Output the (X, Y) coordinate of the center of the cell containing the given text.  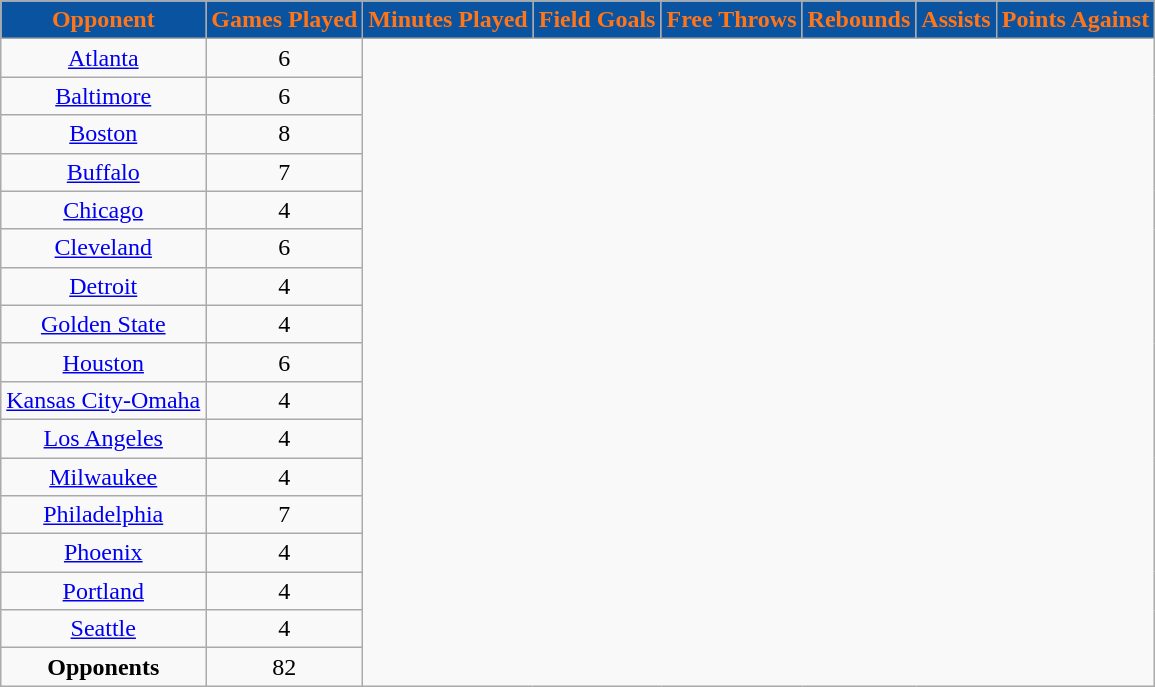
Boston (104, 134)
82 (284, 667)
Cleveland (104, 248)
Portland (104, 591)
8 (284, 134)
Opponent (104, 20)
Seattle (104, 629)
Kansas City-Omaha (104, 400)
Milwaukee (104, 477)
Buffalo (104, 172)
Chicago (104, 210)
Minutes Played (448, 20)
Rebounds (859, 20)
Baltimore (104, 96)
Field Goals (597, 20)
Detroit (104, 286)
Phoenix (104, 553)
Golden State (104, 324)
Games Played (284, 20)
Free Throws (732, 20)
Assists (956, 20)
Houston (104, 362)
Los Angeles (104, 438)
Atlanta (104, 58)
Philadelphia (104, 515)
Points Against (1075, 20)
Opponents (104, 667)
